Pinpoint the cell where the given text exists, returning its [x, y] midpoint coordinate. 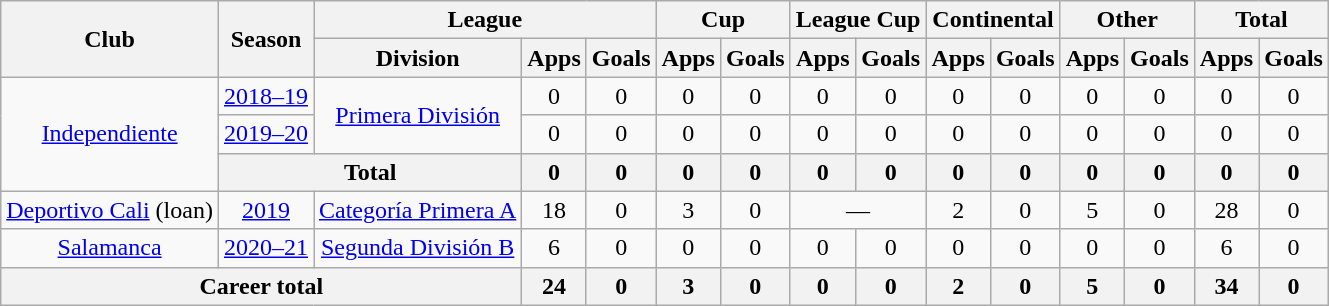
2019–20 [266, 134]
— [858, 210]
League [486, 20]
Salamanca [110, 248]
28 [1226, 210]
18 [554, 210]
Cup [723, 20]
Primera División [418, 115]
Categoría Primera A [418, 210]
Season [266, 39]
League Cup [858, 20]
2019 [266, 210]
Other [1127, 20]
2020–21 [266, 248]
Division [418, 58]
Career total [262, 286]
2018–19 [266, 96]
Club [110, 39]
Segunda División B [418, 248]
34 [1226, 286]
Deportivo Cali (loan) [110, 210]
Continental [993, 20]
Independiente [110, 134]
24 [554, 286]
